Return [x, y] of the center of cell containing provided text 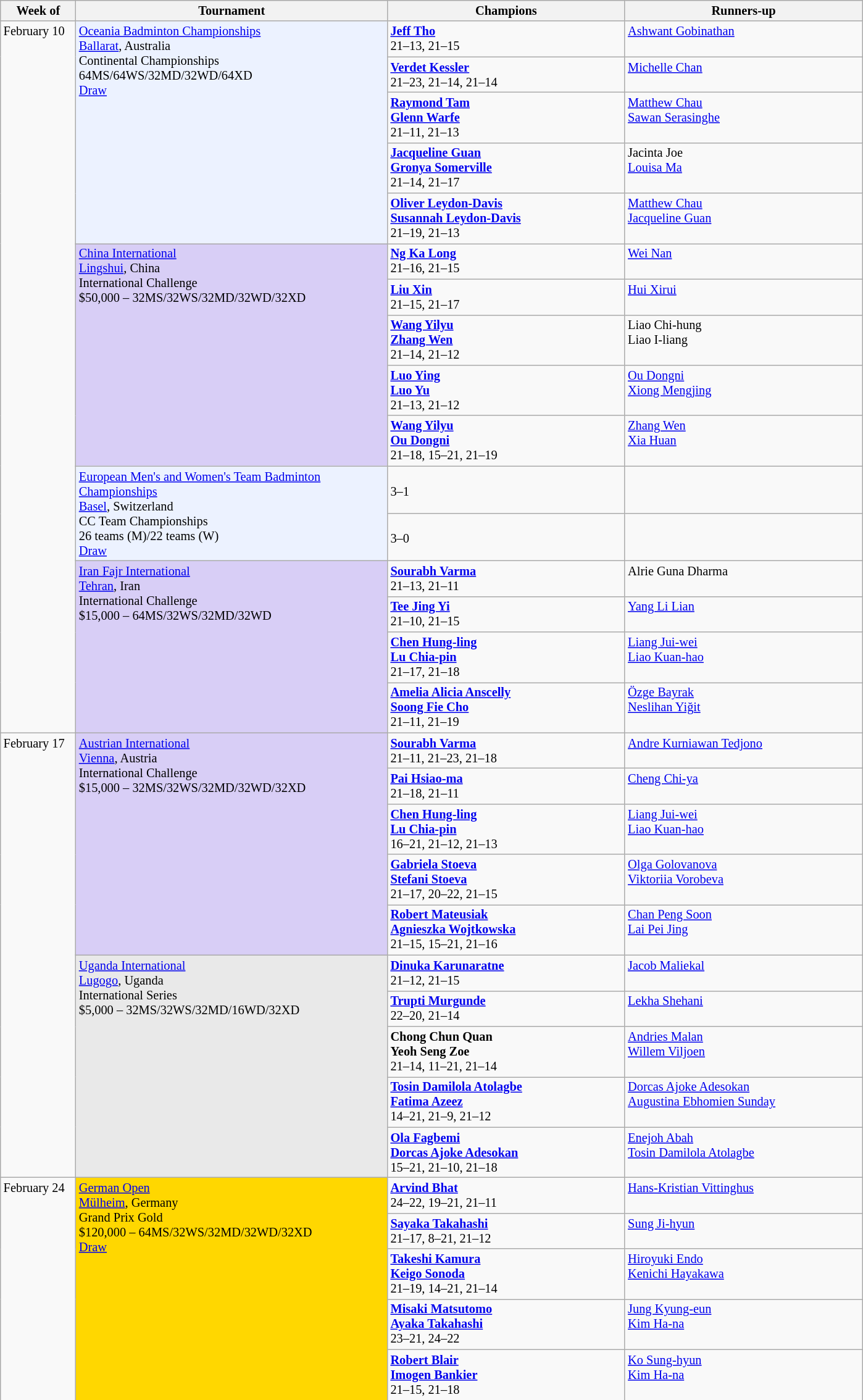
Luo Ying Luo Yu21–13, 21–12 [506, 390]
Zhang Wen Xia Huan [743, 441]
Runners-up [743, 10]
Chong Chun Quan Yeoh Seng Zoe21–14, 11–21, 21–14 [506, 1051]
3–0 [506, 537]
Austrian InternationalVienna, AustriaInternational Challenge$15,000 – 32MS/32WS/32MD/32WD/32XD [232, 844]
Uganda InternationalLugogo, UgandaInternational Series$5,000 – 32MS/32WS/32MD/16WD/32XD [232, 1066]
Michelle Chan [743, 75]
Ola Fagbemi Dorcas Ajoke Adesokan15–21, 21–10, 21–18 [506, 1152]
Ng Ka Long21–16, 21–15 [506, 261]
Robert Blair Imogen Bankier21–15, 21–18 [506, 1375]
German OpenMülheim, GermanyGrand Prix Gold$120,000 – 64MS/32WS/32MD/32WD/32XDDraw [232, 1288]
Takeshi Kamura Keigo Sonoda21–19, 14–21, 21–14 [506, 1274]
Chen Hung-ling Lu Chia-pin16–21, 21–12, 21–13 [506, 829]
February 24 [38, 1288]
Hui Xirui [743, 297]
Pai Hsiao-ma21–18, 21–11 [506, 786]
Trupti Murgunde22–20, 21–14 [506, 1009]
Alrie Guna Dharma [743, 578]
Hans-Kristian Vittinghus [743, 1195]
Özge Bayrak Neslihan Yiğit [743, 707]
Raymond Tam Glenn Warfe21–11, 21–13 [506, 117]
Liao Chi-hung Liao I-liang [743, 340]
Misaki Matsutomo Ayaka Takahashi23–21, 24–22 [506, 1324]
Jacqueline Guan Gronya Somerville21–14, 21–17 [506, 168]
Champions [506, 10]
Wang Yilyu Zhang Wen21–14, 21–12 [506, 340]
Dinuka Karunaratne21–12, 21–15 [506, 973]
Sourabh Varma21–13, 21–11 [506, 578]
Andre Kurniawan Tedjono [743, 751]
Matthew Chau Sawan Serasinghe [743, 117]
Jacob Maliekal [743, 973]
Week of [38, 10]
European Men's and Women's Team Badminton ChampionshipsBasel, SwitzerlandCC Team Championships26 teams (M)/22 teams (W)Draw [232, 514]
Enejoh Abah Tosin Damilola Atolagbe [743, 1152]
Tee Jing Yi21–10, 21–15 [506, 614]
Robert Mateusiak Agnieszka Wojtkowska21–15, 15–21, 21–16 [506, 930]
Jeff Tho21–13, 21–15 [506, 39]
Jung Kyung-eun Kim Ha-na [743, 1324]
Sung Ji-hyun [743, 1231]
Tosin Damilola Atolagbe Fatima Azeez14–21, 21–9, 21–12 [506, 1102]
Cheng Chi-ya [743, 786]
Yang Li Lian [743, 614]
Arvind Bhat24–22, 19–21, 21–11 [506, 1195]
Wei Nan [743, 261]
Ko Sung-hyun Kim Ha-na [743, 1375]
Amelia Alicia Anscelly Soong Fie Cho21–11, 21–19 [506, 707]
Lekha Shehani [743, 1009]
Oceania Badminton ChampionshipsBallarat, AustraliaContinental Championships64MS/64WS/32MD/32WD/64XDDraw [232, 132]
Wang Yilyu Ou Dongni21–18, 15–21, 21–19 [506, 441]
Jacinta Joe Louisa Ma [743, 168]
February 10 [38, 377]
Hiroyuki Endo Kenichi Hayakawa [743, 1274]
Matthew Chau Jacqueline Guan [743, 219]
Dorcas Ajoke Adesokan Augustina Ebhomien Sunday [743, 1102]
China InternationalLingshui, ChinaInternational Challenge$50,000 – 32MS/32WS/32MD/32WD/32XD [232, 354]
Oliver Leydon-Davis Susannah Leydon-Davis21–19, 21–13 [506, 219]
Verdet Kessler21–23, 21–14, 21–14 [506, 75]
3–1 [506, 490]
Ou Dongni Xiong Mengjing [743, 390]
Tournament [232, 10]
Gabriela Stoeva Stefani Stoeva21–17, 20–22, 21–15 [506, 880]
Chan Peng Soon Lai Pei Jing [743, 930]
Sayaka Takahashi21–17, 8–21, 21–12 [506, 1231]
February 17 [38, 956]
Ashwant Gobinathan [743, 39]
Sourabh Varma21–11, 21–23, 21–18 [506, 751]
Olga Golovanova Viktoriia Vorobeva [743, 880]
Andries Malan Willem Viljoen [743, 1051]
Iran Fajr InternationalTehran, IranInternational Challenge$15,000 – 64MS/32WS/32MD/32WD [232, 647]
Liu Xin21–15, 21–17 [506, 297]
Chen Hung-ling Lu Chia-pin21–17, 21–18 [506, 657]
